Provide the (X, Y) coordinate of the cell's center where the given text is located.  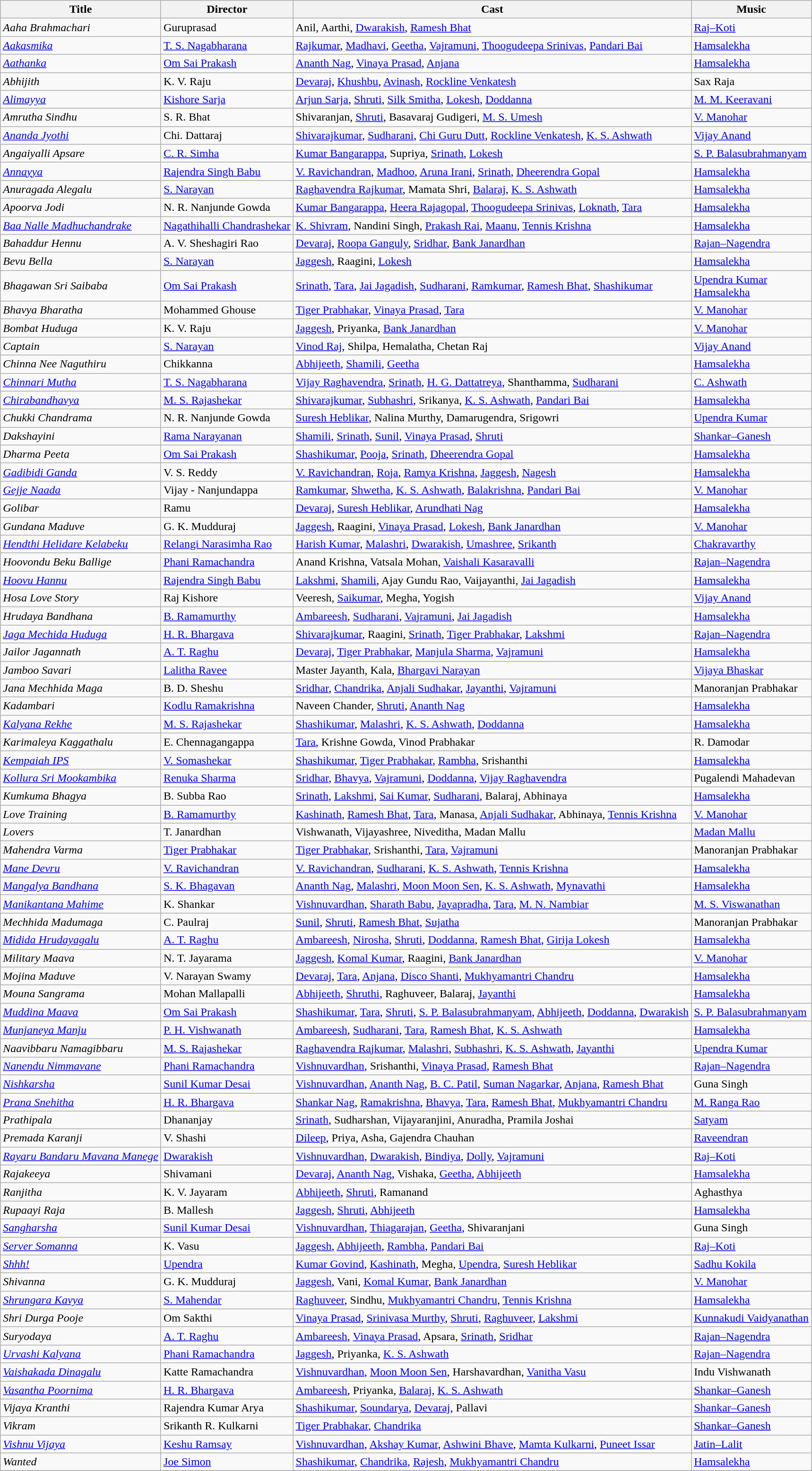
Jaggesh, Raagini, Vinaya Prasad, Lokesh, Bank Janardhan (492, 526)
Bhavya Bharatha (81, 310)
Urvashi Kalyana (81, 1354)
Bhagawan Sri Saibaba (81, 286)
Amrutha Sindhu (81, 117)
Director (227, 9)
R. Damodar (752, 742)
Lovers (81, 832)
Kollura Sri Mookambika (81, 778)
Shashikumar, Pooja, Srinath, Dheerendra Gopal (492, 454)
Chukki Chandrama (81, 418)
P. H. Vishwanath (227, 1030)
Chinnari Mutha (81, 382)
Satyam (752, 1120)
K. Shivram, Nandini Singh, Prakash Rai, Maanu, Tennis Krishna (492, 226)
Upendra (227, 1264)
Shamili, Srinath, Sunil, Vinaya Prasad, Shruti (492, 436)
Mojina Maduve (81, 976)
Naveen Chander, Shruti, Ananth Nag (492, 706)
Nanendu Nimmavane (81, 1066)
Tiger Prabhakar (227, 850)
Love Training (81, 814)
Aaha Brahmachari (81, 27)
Arjun Sarja, Shruti, Silk Smitha, Lokesh, Doddanna (492, 99)
Dakshayini (81, 436)
Katte Ramachandra (227, 1372)
Jaggesh, Vani, Komal Kumar, Bank Janardhan (492, 1282)
Shashikumar, Tara, Shruti, S. P. Balasubrahmanyam, Abhijeeth, Doddanna, Dwarakish (492, 1012)
Abhijith (81, 81)
V. S. Reddy (227, 472)
Sridhar, Bhavya, Vajramuni, Doddanna, Vijay Raghavendra (492, 778)
Jaggesh, Priyanka, K. S. Ashwath (492, 1354)
B. Subba Rao (227, 796)
Jatin–Lalit (752, 1444)
Karimaleya Kaggathalu (81, 742)
Devaraj, Tiger Prabhakar, Manjula Sharma, Vajramuni (492, 652)
Master Jayanth, Kala, Bhargavi Narayan (492, 670)
Abhijeeth, Shamili, Geetha (492, 364)
Renuka Sharma (227, 778)
Muddina Maava (81, 1012)
Ananth Nag, Vinaya Prasad, Anjana (492, 63)
Aakasmika (81, 45)
Midida Hrudayagalu (81, 940)
Prathipala (81, 1120)
K. Vasu (227, 1246)
Manikantana Mahime (81, 904)
Kumar Bangarappa, Supriya, Srinath, Lokesh (492, 153)
S. R. Bhat (227, 117)
Ambareesh, Priyanka, Balaraj, K. S. Ashwath (492, 1390)
Sridhar, Chandrika, Anjali Sudhakar, Jayanthi, Vajramuni (492, 688)
B. Mallesh (227, 1210)
Relangi Narasimha Rao (227, 544)
K. V. Jayaram (227, 1192)
Title (81, 9)
Jaggesh, Raagini, Lokesh (492, 261)
Server Somanna (81, 1246)
Cast (492, 9)
Shashikumar, Chandrika, Rajesh, Mukhyamantri Chandru (492, 1462)
Mangalya Bandhana (81, 886)
Apoorva Jodi (81, 207)
Sangharsha (81, 1228)
Rupaayi Raja (81, 1210)
Kishore Sarja (227, 99)
Wanted (81, 1462)
Devaraj, Suresh Heblikar, Arundhati Nag (492, 508)
Jana Mechhida Maga (81, 688)
V. Ravichandran, Roja, Ramya Krishna, Jaggesh, Nagesh (492, 472)
Om Sakthi (227, 1318)
M. S. Viswanathan (752, 904)
K. Shankar (227, 904)
Devaraj, Ananth Nag, Vishaka, Geetha, Abhijeeth (492, 1174)
Suryodaya (81, 1336)
Mohammed Ghouse (227, 310)
Hendthi Helidare Kelabeku (81, 544)
Anil, Aarthi, Dwarakish, Ramesh Bhat (492, 27)
Jaggesh, Shruti, Abhijeeth (492, 1210)
Tiger Prabhakar, Chandrika (492, 1426)
Indu Vishwanath (752, 1372)
Srinath, Lakshmi, Sai Kumar, Sudharani, Balaraj, Abhinaya (492, 796)
M. Ranga Rao (752, 1102)
Tiger Prabhakar, Vinaya Prasad, Tara (492, 310)
Kempaiah IPS (81, 760)
Devaraj, Khushbu, Avinash, Rockline Venkatesh (492, 81)
Shashikumar, Tiger Prabhakar, Rambha, Srishanthi (492, 760)
Vishwanath, Vijayashree, Niveditha, Madan Mallu (492, 832)
Madan Mallu (752, 832)
Shhh! (81, 1264)
Shashikumar, Soundarya, Devaraj, Pallavi (492, 1408)
Hoovondu Beku Ballige (81, 562)
Kodlu Ramakrishna (227, 706)
Tara, Krishne Gowda, Vinod Prabhakar (492, 742)
Mouna Sangrama (81, 994)
Kunnakudi Vaidyanathan (752, 1318)
Jaggesh, Abhijeeth, Rambha, Pandari Bai (492, 1246)
Shashikumar, Malashri, K. S. Ashwath, Doddanna (492, 724)
V. Narayan Swamy (227, 976)
Joe Simon (227, 1462)
Alimayya (81, 99)
Raveendran (752, 1138)
V. Somashekar (227, 760)
Chi. Dattaraj (227, 135)
Vishnuvardhan, Sharath Babu, Jayapradha, Tara, M. N. Nambiar (492, 904)
Sadhu Kokila (752, 1264)
Devaraj, Tara, Anjana, Disco Shanti, Mukhyamantri Chandru (492, 976)
Premada Karanji (81, 1138)
Vijay - Nanjundappa (227, 490)
Chakravarthy (752, 544)
Devaraj, Roopa Ganguly, Sridhar, Bank Janardhan (492, 244)
Kadambari (81, 706)
Anuragada Alegalu (81, 189)
Angaiyalli Apsare (81, 153)
Raghuveer, Sindhu, Mukhyamantri Chandru, Tennis Krishna (492, 1300)
Vinod Raj, Shilpa, Hemalatha, Chetan Raj (492, 346)
Nagathihalli Chandrashekar (227, 226)
Vijaya Bhaskar (752, 670)
Vijay Raghavendra, Srinath, H. G. Dattatreya, Shanthamma, Sudharani (492, 382)
Vasantha Poornima (81, 1390)
Ambareesh, Sudharani, Tara, Ramesh Bhat, K. S. Ashwath (492, 1030)
Tiger Prabhakar, Srishanthi, Tara, Vajramuni (492, 850)
Sax Raja (752, 81)
Shivarajkumar, Sudharani, Chi Guru Dutt, Rockline Venkatesh, K. S. Ashwath (492, 135)
Chikkanna (227, 364)
Veeresh, Saikumar, Megha, Yogish (492, 598)
Bombat Huduga (81, 328)
Jamboo Savari (81, 670)
Ambareesh, Nirosha, Shruti, Doddanna, Ramesh Bhat, Girija Lokesh (492, 940)
Upendra Kumar Hamsalekha (752, 286)
Hoovu Hannu (81, 580)
Raghavendra Rajkumar, Malashri, Subhashri, K. S. Ashwath, Jayanthi (492, 1048)
V. Shashi (227, 1138)
Rajakeeya (81, 1174)
Mohan Mallapalli (227, 994)
V. Ravichandran, Madhoo, Aruna Irani, Srinath, Dheerendra Gopal (492, 171)
Sunil, Shruti, Ramesh Bhat, Sujatha (492, 922)
C. R. Simha (227, 153)
Annayya (81, 171)
Aghasthya (752, 1192)
Ambareesh, Sudharani, Vajramuni, Jai Jagadish (492, 616)
Baa Nalle Madhuchandrake (81, 226)
Gundana Maduve (81, 526)
C. Ashwath (752, 382)
Vinaya Prasad, Srinivasa Murthy, Shruti, Raghuveer, Lakshmi (492, 1318)
Vikram (81, 1426)
Kumar Bangarappa, Heera Rajagopal, Thoogudeepa Srinivas, Loknath, Tara (492, 207)
Ramu (227, 508)
Ranjitha (81, 1192)
Hosa Love Story (81, 598)
Shivarajkumar, Subhashri, Srikanya, K. S. Ashwath, Pandari Bai (492, 400)
Ananth Nag, Malashri, Moon Moon Sen, K. S. Ashwath, Mynavathi (492, 886)
Chirabandhavya (81, 400)
A. V. Sheshagiri Rao (227, 244)
Captain (81, 346)
Ananda Jyothi (81, 135)
Mahendra Varma (81, 850)
Srinath, Sudharshan, Vijayaranjini, Anuradha, Pramila Joshai (492, 1120)
Srinath, Tara, Jai Jagadish, Sudharani, Ramkumar, Ramesh Bhat, Shashikumar (492, 286)
Shivanna (81, 1282)
V. Ravichandran (227, 868)
Vishnuvardhan, Srishanthi, Vinaya Prasad, Ramesh Bhat (492, 1066)
Nishkarsha (81, 1084)
Gejje Naada (81, 490)
Bevu Bella (81, 261)
Raghavendra Rajkumar, Mamata Shri, Balaraj, K. S. Ashwath (492, 189)
Suresh Heblikar, Nalina Murthy, Damarugendra, Srigowri (492, 418)
Lakshmi, Shamili, Ajay Gundu Rao, Vaijayanthi, Jai Jagadish (492, 580)
Pugalendi Mahadevan (752, 778)
Vishnuvardhan, Thiagarajan, Geetha, Shivaranjani (492, 1228)
Kumar Govind, Kashinath, Megha, Upendra, Suresh Heblikar (492, 1264)
Rama Narayanan (227, 436)
Military Maava (81, 958)
B. D. Sheshu (227, 688)
Rayaru Bandaru Mavana Manege (81, 1156)
Golibar (81, 508)
Kalyana Rekhe (81, 724)
Ramkumar, Shwetha, K. S. Ashwath, Balakrishna, Pandari Bai (492, 490)
Mechhida Madumaga (81, 922)
Srikanth R. Kulkarni (227, 1426)
Aathanka (81, 63)
Abhijeeth, Shruthi, Raghuveer, Balaraj, Jayanthi (492, 994)
E. Chennagangappa (227, 742)
Ambareesh, Vinaya Prasad, Apsara, Srinath, Sridhar (492, 1336)
Dwarakish (227, 1156)
Vishnuvardhan, Moon Moon Sen, Harshavardhan, Vanitha Vasu (492, 1372)
Music (752, 9)
Shivarajkumar, Raagini, Srinath, Tiger Prabhakar, Lakshmi (492, 634)
Jailor Jagannath (81, 652)
T. Janardhan (227, 832)
Vishnuvardhan, Ananth Nag, B. C. Patil, Suman Nagarkar, Anjana, Ramesh Bhat (492, 1084)
Vishnu Vijaya (81, 1444)
Abhijeeth, Shruti, Ramanand (492, 1192)
M. M. Keeravani (752, 99)
N. T. Jayarama (227, 958)
S. Mahendar (227, 1300)
Keshu Ramsay (227, 1444)
Kumkuma Bhagya (81, 796)
Vishnuvardhan, Dwarakish, Bindiya, Dolly, Vajramuni (492, 1156)
Munjaneya Manju (81, 1030)
Prana Snehitha (81, 1102)
Shankar Nag, Ramakrishna, Bhavya, Tara, Ramesh Bhat, Mukhyamantri Chandru (492, 1102)
Naavibbaru Namagibbaru (81, 1048)
S. K. Bhagavan (227, 886)
Shivaranjan, Shruti, Basavaraj Gudigeri, M. S. Umesh (492, 117)
Mane Devru (81, 868)
Jaga Mechida Huduga (81, 634)
Raj Kishore (227, 598)
Rajendra Kumar Arya (227, 1408)
Bahaddur Hennu (81, 244)
Vaishakada Dinagalu (81, 1372)
Guruprasad (227, 27)
Kashinath, Ramesh Bhat, Tara, Manasa, Anjali Sudhakar, Abhinaya, Tennis Krishna (492, 814)
Lalitha Ravee (227, 670)
Harish Kumar, Malashri, Dwarakish, Umashree, Srikanth (492, 544)
Dhananjay (227, 1120)
Jaggesh, Komal Kumar, Raagini, Bank Janardhan (492, 958)
Gadibidi Ganda (81, 472)
Shri Durga Pooje (81, 1318)
V. Ravichandran, Sudharani, K. S. Ashwath, Tennis Krishna (492, 868)
Shrungara Kavya (81, 1300)
Dharma Peeta (81, 454)
Shivamani (227, 1174)
Dileep, Priya, Asha, Gajendra Chauhan (492, 1138)
Rajkumar, Madhavi, Geetha, Vajramuni, Thoogudeepa Srinivas, Pandari Bai (492, 45)
C. Paulraj (227, 922)
Vishnuvardhan, Akshay Kumar, Ashwini Bhave, Mamta Kulkarni, Puneet Issar (492, 1444)
Chinna Nee Naguthiru (81, 364)
Jaggesh, Priyanka, Bank Janardhan (492, 328)
Vijaya Kranthi (81, 1408)
Anand Krishna, Vatsala Mohan, Vaishali Kasaravalli (492, 562)
Hrudaya Bandhana (81, 616)
